Search for the cell housing the specified text and yield its (X, Y) center coordinate. 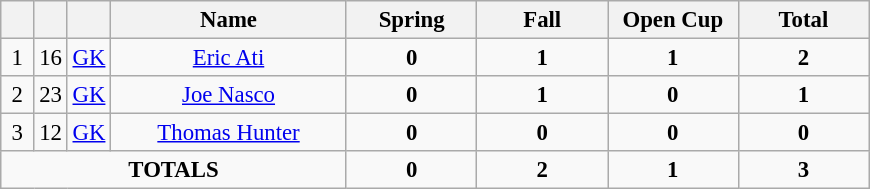
23 (50, 95)
Fall (542, 20)
16 (50, 58)
Total (804, 20)
Eric Ati (229, 58)
Joe Nasco (229, 95)
Thomas Hunter (229, 133)
12 (50, 133)
Name (229, 20)
TOTALS (174, 170)
Spring (412, 20)
Open Cup (674, 20)
